Find where the given text appears and provide that cell's center as (x, y) coordinate. 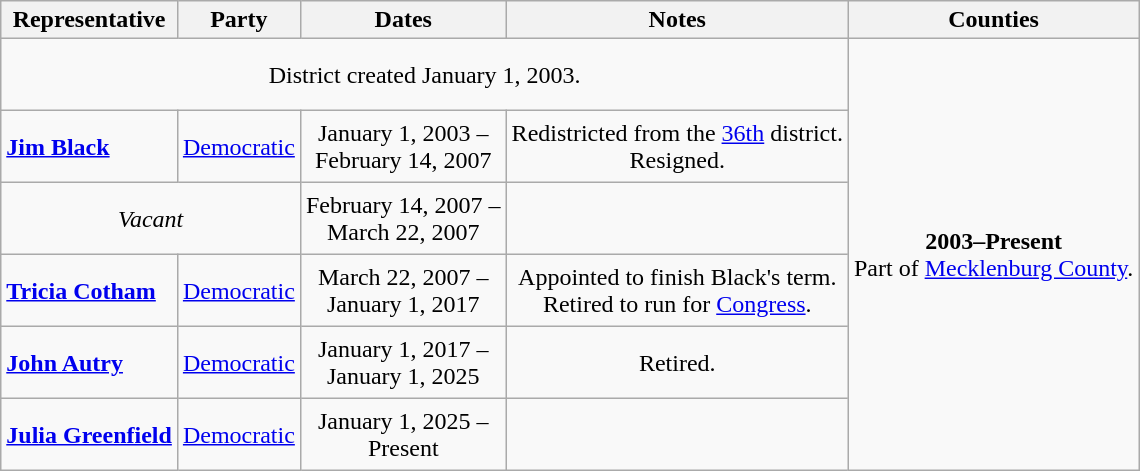
Redistricted from the 36th district. Resigned. (677, 147)
District created January 1, 2003. (425, 75)
January 1, 2017 – January 1, 2025 (403, 363)
February 14, 2007 – March 22, 2007 (403, 219)
January 1, 2025 – Present (403, 435)
Retired. (677, 363)
Julia Greenfield (90, 435)
Dates (403, 20)
Party (238, 20)
Jim Black (90, 147)
Appointed to finish Black's term. Retired to run for Congress. (677, 291)
Counties (993, 20)
2003–Present Part of Mecklenburg County. (993, 255)
March 22, 2007 – January 1, 2017 (403, 291)
John Autry (90, 363)
Representative (90, 20)
January 1, 2003 – February 14, 2007 (403, 147)
Vacant (151, 219)
Tricia Cotham (90, 291)
Notes (677, 20)
